Return [X, Y] of the center of cell containing provided text 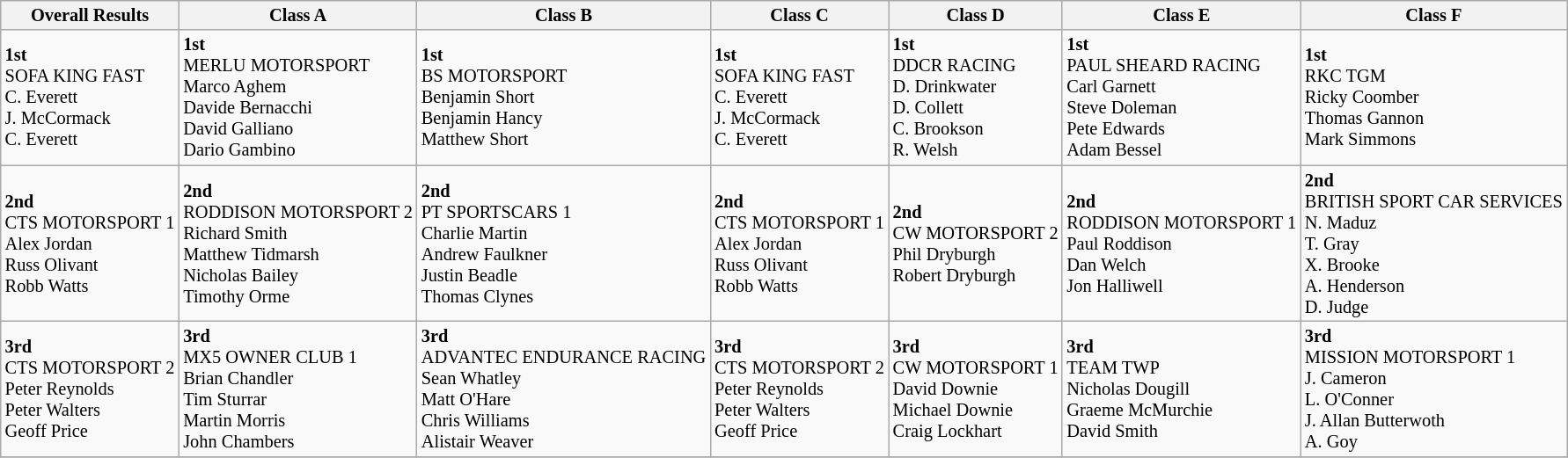
2nd RODDISON MOTORSPORT 2 Richard Smith Matthew Tidmarsh Nicholas Bailey Timothy Orme [297, 244]
1st PAUL SHEARD RACING Carl Garnett Steve Doleman Pete Edwards Adam Bessel [1181, 98]
2nd CW MOTORSPORT 2Phil Dryburgh Robert Dryburgh [976, 244]
Class B [563, 15]
3rd MISSION MOTORSPORT 1J. Cameron L. O'ConnerJ. Allan ButterwothA. Goy [1434, 389]
Class D [976, 15]
1st BS MOTORSPORT Benjamin Short Benjamin Hancy Matthew Short [563, 98]
3rd ADVANTEC ENDURANCE RACINGSean WhatleyMatt O'HareChris WilliamsAlistair Weaver [563, 389]
1st MERLU MOTORSPORT Marco Aghem Davide Bernacchi David Galliano Dario Gambino [297, 98]
3rd CW MOTORSPORT 1David Downie Michael DownieCraig Lockhart [976, 389]
2nd PT SPORTSCARS 1 Charlie Martin Andrew Faulkner Justin Beadle Thomas Clynes [563, 244]
2nd BRITISH SPORT CAR SERVICESN. Maduz T. GrayX. BrookeA. HendersonD. Judge [1434, 244]
3rd MX5 OWNER CLUB 1 Brian Chandler Tim Sturrar Martin Morris John Chambers [297, 389]
Class C [799, 15]
Class A [297, 15]
2nd RODDISON MOTORSPORT 1Paul Roddison Dan Welch Jon Halliwell [1181, 244]
1st RKC TGM Ricky Coomber Thomas Gannon Mark Simmons [1434, 98]
Overall Results [90, 15]
1st DDCR RACING D. Drinkwater D. Collett C. Brookson R. Welsh [976, 98]
Class F [1434, 15]
3rd TEAM TWPNicholas Dougill Graeme McMurchieDavid Smith [1181, 389]
Class E [1181, 15]
